Return [x, y] of the center of cell containing provided text 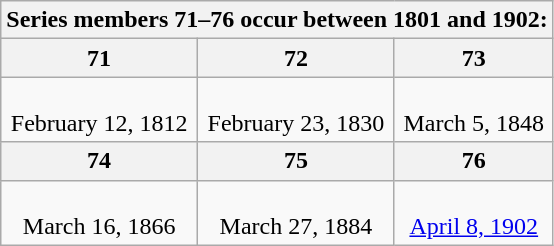
73 [474, 58]
April 8, 1902 [474, 212]
Series members 71–76 occur between 1801 and 1902: [278, 20]
March 16, 1866 [100, 212]
February 12, 1812 [100, 110]
75 [296, 161]
February 23, 1830 [296, 110]
74 [100, 161]
76 [474, 161]
71 [100, 58]
72 [296, 58]
March 27, 1884 [296, 212]
March 5, 1848 [474, 110]
